Provide the (x, y) coordinate of the cell's center where the given text is located.  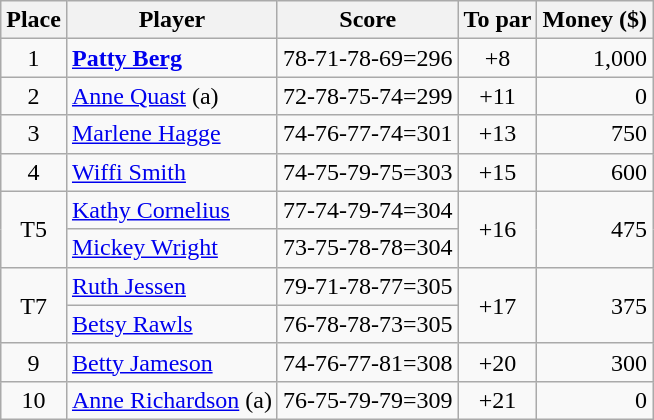
Marlene Hagge (172, 134)
2 (34, 96)
+17 (498, 305)
475 (595, 229)
To par (498, 20)
74-76-77-74=301 (368, 134)
Betsy Rawls (172, 324)
+8 (498, 58)
+21 (498, 400)
Mickey Wright (172, 248)
72-78-75-74=299 (368, 96)
750 (595, 134)
10 (34, 400)
74-76-77-81=308 (368, 362)
Place (34, 20)
73-75-78-78=304 (368, 248)
1,000 (595, 58)
79-71-78-77=305 (368, 286)
4 (34, 172)
Patty Berg (172, 58)
+20 (498, 362)
+11 (498, 96)
Score (368, 20)
Money ($) (595, 20)
Anne Richardson (a) (172, 400)
Player (172, 20)
9 (34, 362)
+15 (498, 172)
Kathy Cornelius (172, 210)
76-75-79-79=309 (368, 400)
1 (34, 58)
Anne Quast (a) (172, 96)
3 (34, 134)
300 (595, 362)
T7 (34, 305)
Wiffi Smith (172, 172)
78-71-78-69=296 (368, 58)
Ruth Jessen (172, 286)
77-74-79-74=304 (368, 210)
375 (595, 305)
T5 (34, 229)
74-75-79-75=303 (368, 172)
+13 (498, 134)
Betty Jameson (172, 362)
+16 (498, 229)
76-78-78-73=305 (368, 324)
600 (595, 172)
